Determine the [X, Y] coordinate at the center of the cell enclosing the given text.  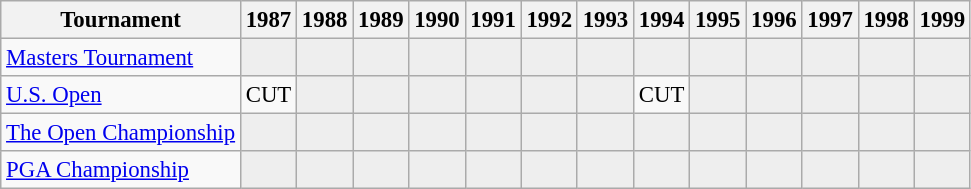
1992 [549, 20]
Tournament [121, 20]
1987 [268, 20]
1998 [886, 20]
1997 [830, 20]
1991 [493, 20]
1990 [437, 20]
1995 [718, 20]
1993 [605, 20]
PGA Championship [121, 170]
The Open Championship [121, 133]
1994 [661, 20]
1988 [325, 20]
1996 [774, 20]
1989 [381, 20]
Masters Tournament [121, 58]
U.S. Open [121, 95]
1999 [942, 20]
